Search for the cell housing the specified text and yield its [x, y] center coordinate. 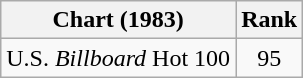
Rank [270, 20]
95 [270, 58]
Chart (1983) [118, 20]
U.S. Billboard Hot 100 [118, 58]
